Locate the cell with the specified text and output its [x, y] center coordinate. 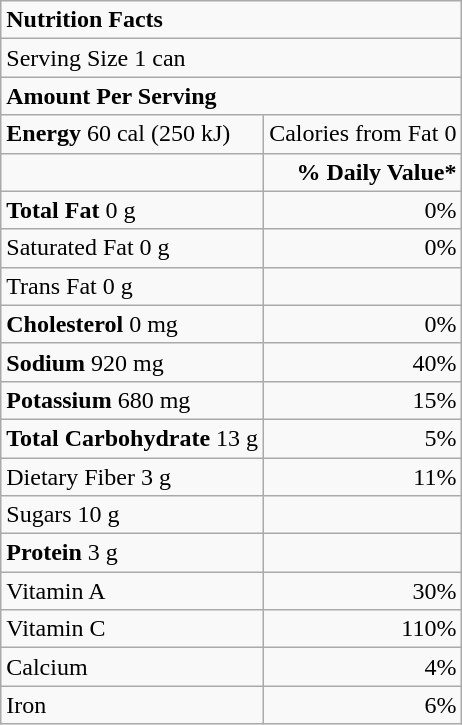
Amount Per Serving [232, 96]
Calcium [132, 667]
5% [363, 438]
Nutrition Facts [232, 20]
15% [363, 400]
% Daily Value* [363, 172]
Vitamin A [132, 591]
Potassium 680 mg [132, 400]
30% [363, 591]
11% [363, 477]
Protein 3 g [132, 553]
4% [363, 667]
Sodium 920 mg [132, 362]
Total Fat 0 g [132, 210]
Sugars 10 g [132, 515]
Trans Fat 0 g [132, 286]
Total Carbohydrate 13 g [132, 438]
Energy 60 cal (250 kJ) [132, 134]
110% [363, 629]
Vitamin C [132, 629]
Saturated Fat 0 g [132, 248]
Cholesterol 0 mg [132, 324]
6% [363, 705]
Serving Size 1 can [232, 58]
Calories from Fat 0 [363, 134]
Iron [132, 705]
Dietary Fiber 3 g [132, 477]
40% [363, 362]
